Detect which cell encompasses the target text, then output its [X, Y] center coordinate. 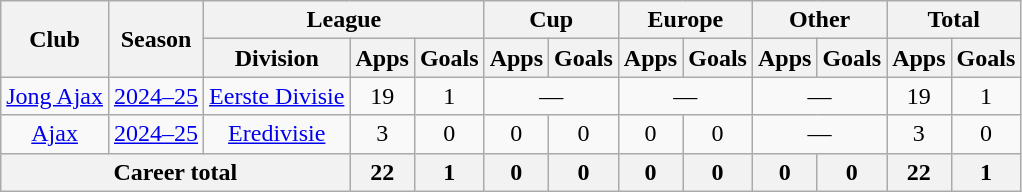
Season [156, 39]
Eredivisie [277, 134]
Cup [551, 20]
Club [55, 39]
Division [277, 58]
Other [819, 20]
Ajax [55, 134]
Eerste Divisie [277, 96]
Career total [176, 172]
Europe [685, 20]
Jong Ajax [55, 96]
League [344, 20]
Total [954, 20]
